Return the (x, y) coordinate for the center point of the cell that contains the specified text.  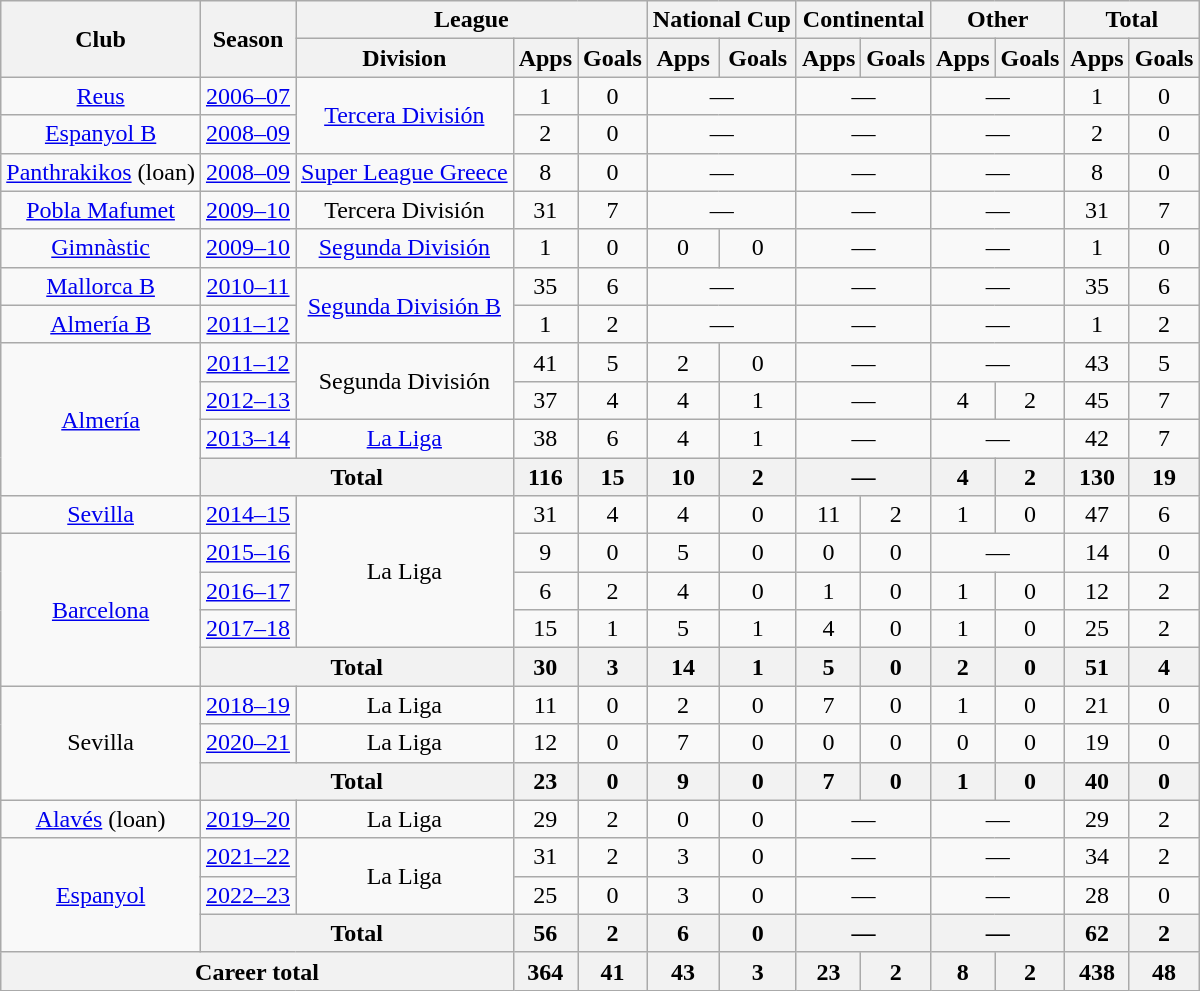
Alavés (loan) (101, 819)
Division (405, 58)
30 (545, 667)
Almería B (101, 324)
2016–17 (248, 591)
Gimnàstic (101, 248)
Almería (101, 419)
28 (1097, 895)
2013–14 (248, 438)
42 (1097, 438)
2010–11 (248, 286)
62 (1097, 933)
League (472, 20)
116 (545, 477)
51 (1097, 667)
2015–16 (248, 553)
21 (1097, 705)
2014–15 (248, 515)
2021–22 (248, 857)
National Cup (722, 20)
47 (1097, 515)
130 (1097, 477)
48 (1164, 971)
Continental (863, 20)
2019–20 (248, 819)
Other (998, 20)
Club (101, 39)
2020–21 (248, 743)
Espanyol B (101, 134)
Espanyol (101, 895)
438 (1097, 971)
Career total (257, 971)
2012–13 (248, 400)
Pobla Mafumet (101, 210)
38 (545, 438)
45 (1097, 400)
2006–07 (248, 96)
56 (545, 933)
Super League Greece (405, 172)
40 (1097, 781)
37 (545, 400)
Segunda División B (405, 305)
Season (248, 39)
2022–23 (248, 895)
2017–18 (248, 629)
Mallorca B (101, 286)
2018–19 (248, 705)
34 (1097, 857)
364 (545, 971)
10 (683, 477)
Panthrakikos (loan) (101, 172)
Barcelona (101, 610)
Reus (101, 96)
